Scan for the cell matching the given text and deliver its (X, Y) coordinate at center. 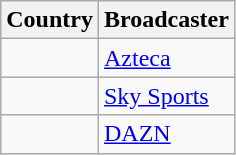
Sky Sports (166, 96)
DAZN (166, 134)
Country (50, 20)
Broadcaster (166, 20)
Azteca (166, 58)
